Extract the (x, y) coordinate from the center of the cell holding the provided text.  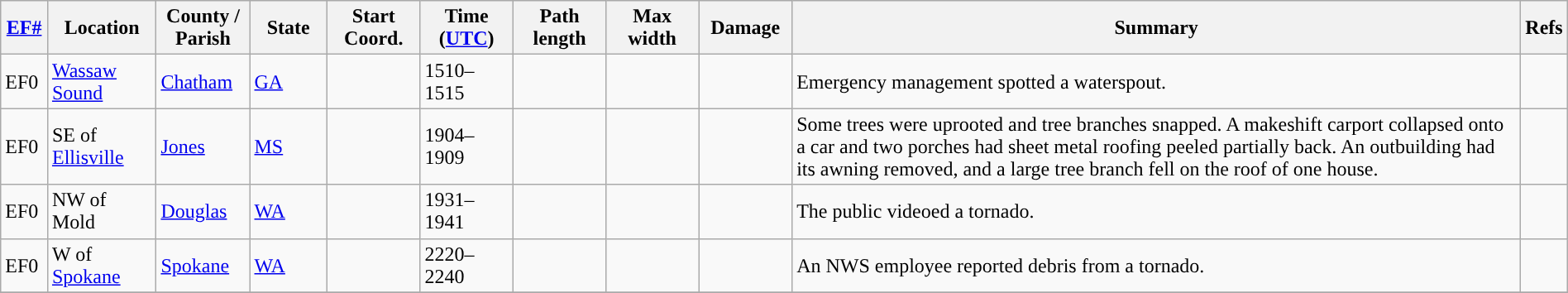
1931–1941 (466, 212)
EF# (25, 28)
The public videoed a tornado. (1156, 212)
Path length (559, 28)
Time (UTC) (466, 28)
1510–1515 (466, 81)
SE of Ellisville (101, 146)
NW of Mold (101, 212)
Douglas (203, 212)
Refs (1544, 28)
MS (289, 146)
Emergency management spotted a waterspout. (1156, 81)
W of Spokane (101, 265)
Summary (1156, 28)
County / Parish (203, 28)
Max width (653, 28)
2220–2240 (466, 265)
Jones (203, 146)
Start Coord. (374, 28)
Damage (746, 28)
Location (101, 28)
Wassaw Sound (101, 81)
Spokane (203, 265)
Chatham (203, 81)
An NWS employee reported debris from a tornado. (1156, 265)
State (289, 28)
GA (289, 81)
1904–1909 (466, 146)
